Locate the cell with the specified text and output its (X, Y) center coordinate. 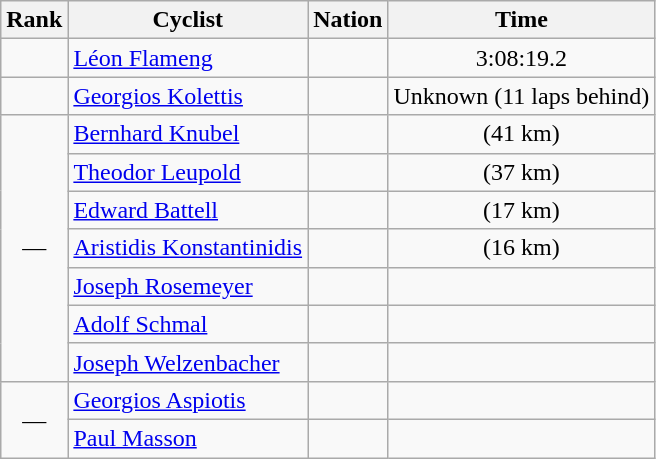
Theodor Leupold (188, 172)
Joseph Welzenbacher (188, 362)
Paul Masson (188, 438)
Rank (34, 20)
Georgios Kolettis (188, 96)
Adolf Schmal (188, 324)
Joseph Rosemeyer (188, 286)
(16 km) (522, 248)
Georgios Aspiotis (188, 400)
(41 km) (522, 134)
(37 km) (522, 172)
Léon Flameng (188, 58)
Bernhard Knubel (188, 134)
(17 km) (522, 210)
Time (522, 20)
Edward Battell (188, 210)
Nation (348, 20)
Aristidis Konstantinidis (188, 248)
3:08:19.2 (522, 58)
Cyclist (188, 20)
Unknown (11 laps behind) (522, 96)
